Find where the given text appears and provide that cell's center as (X, Y) coordinate. 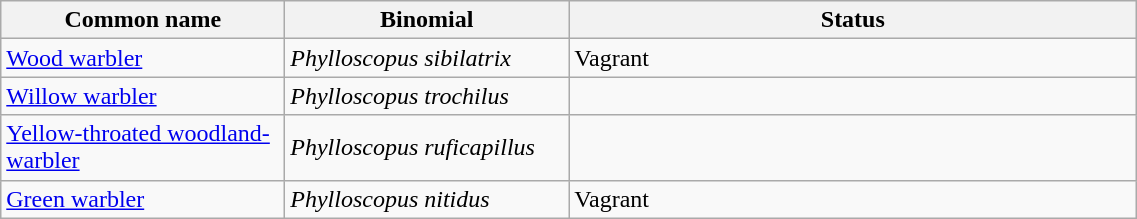
Willow warbler (143, 96)
Common name (143, 20)
Phylloscopus trochilus (427, 96)
Status (853, 20)
Wood warbler (143, 58)
Phylloscopus ruficapillus (427, 148)
Yellow-throated woodland-warbler (143, 148)
Phylloscopus nitidus (427, 199)
Binomial (427, 20)
Phylloscopus sibilatrix (427, 58)
Green warbler (143, 199)
